Pinpoint the cell where the given text exists, returning its [x, y] midpoint coordinate. 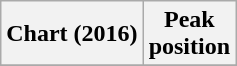
Chart (2016) [72, 34]
Peakposition [189, 34]
